Return (X, Y) of the center of cell containing provided text 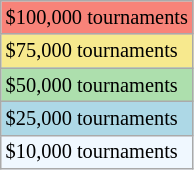
$10,000 tournaments (97, 152)
$25,000 tournaments (97, 118)
$100,000 tournaments (97, 17)
$50,000 tournaments (97, 85)
$75,000 tournaments (97, 51)
